Determine the [X, Y] coordinate at the center of the cell enclosing the given text.  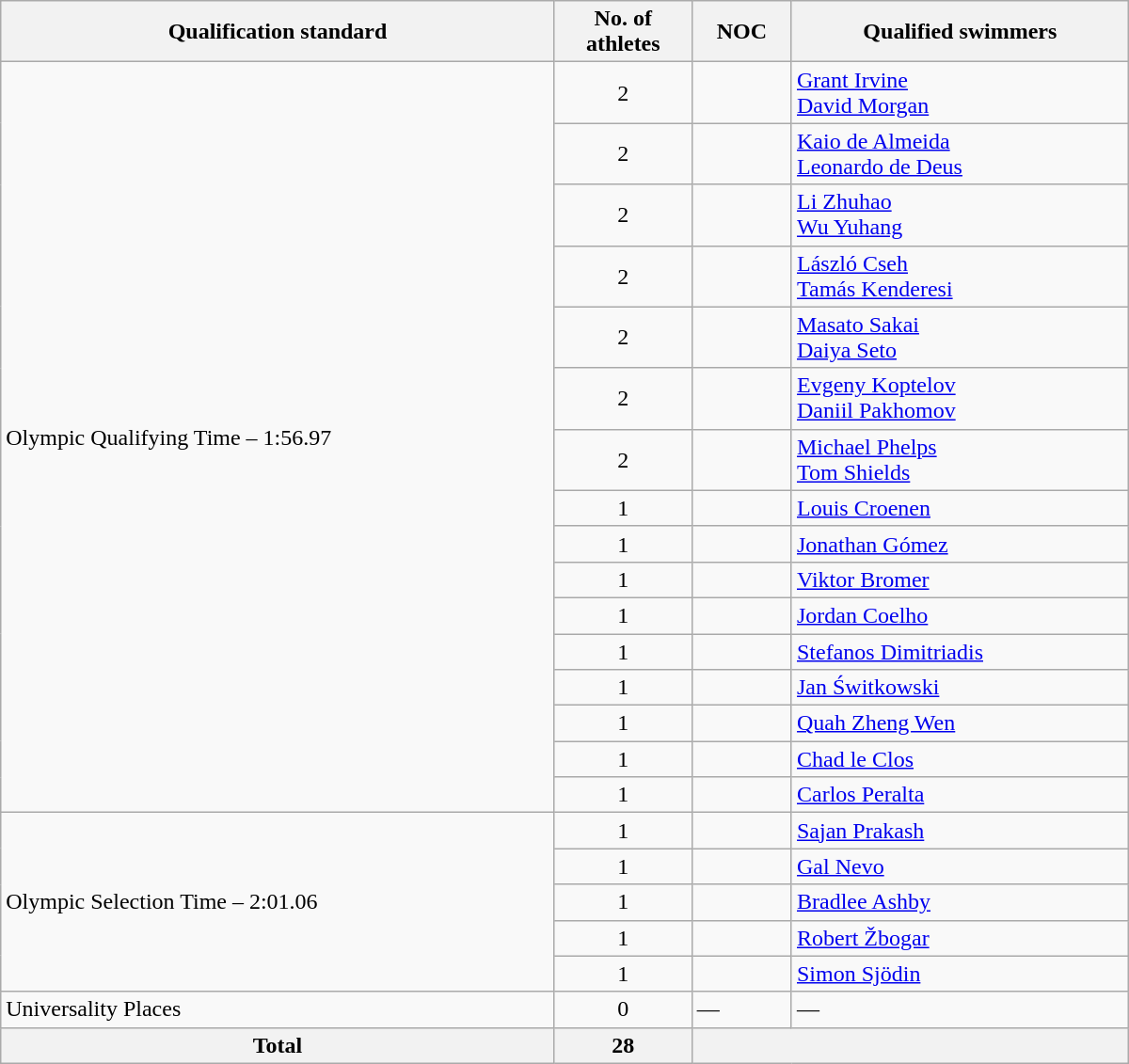
Louis Croenen [960, 508]
Total [278, 1045]
Kaio de AlmeidaLeonardo de Deus [960, 154]
Grant IrvineDavid Morgan [960, 92]
NOC [741, 32]
No. of athletes [623, 32]
Masato SakaiDaiya Seto [960, 337]
Li ZhuhaoWu Yuhang [960, 214]
Chad le Clos [960, 759]
Stefanos Dimitriadis [960, 652]
Gal Nevo [960, 866]
Jordan Coelho [960, 615]
Jonathan Gómez [960, 544]
Qualification standard [278, 32]
Evgeny KoptelovDaniil Pakhomov [960, 399]
Olympic Selection Time – 2:01.06 [278, 902]
Universality Places [278, 1009]
Michael PhelpsTom Shields [960, 459]
Bradlee Ashby [960, 902]
Qualified swimmers [960, 32]
Sajan Prakash [960, 831]
28 [623, 1045]
0 [623, 1009]
Viktor Bromer [960, 580]
Robert Žbogar [960, 938]
Olympic Qualifying Time – 1:56.97 [278, 437]
Quah Zheng Wen [960, 723]
Carlos Peralta [960, 795]
Simon Sjödin [960, 974]
Jan Świtkowski [960, 688]
László CsehTamás Kenderesi [960, 277]
